Determine the [x, y] coordinate at the center of the cell enclosing the given text.  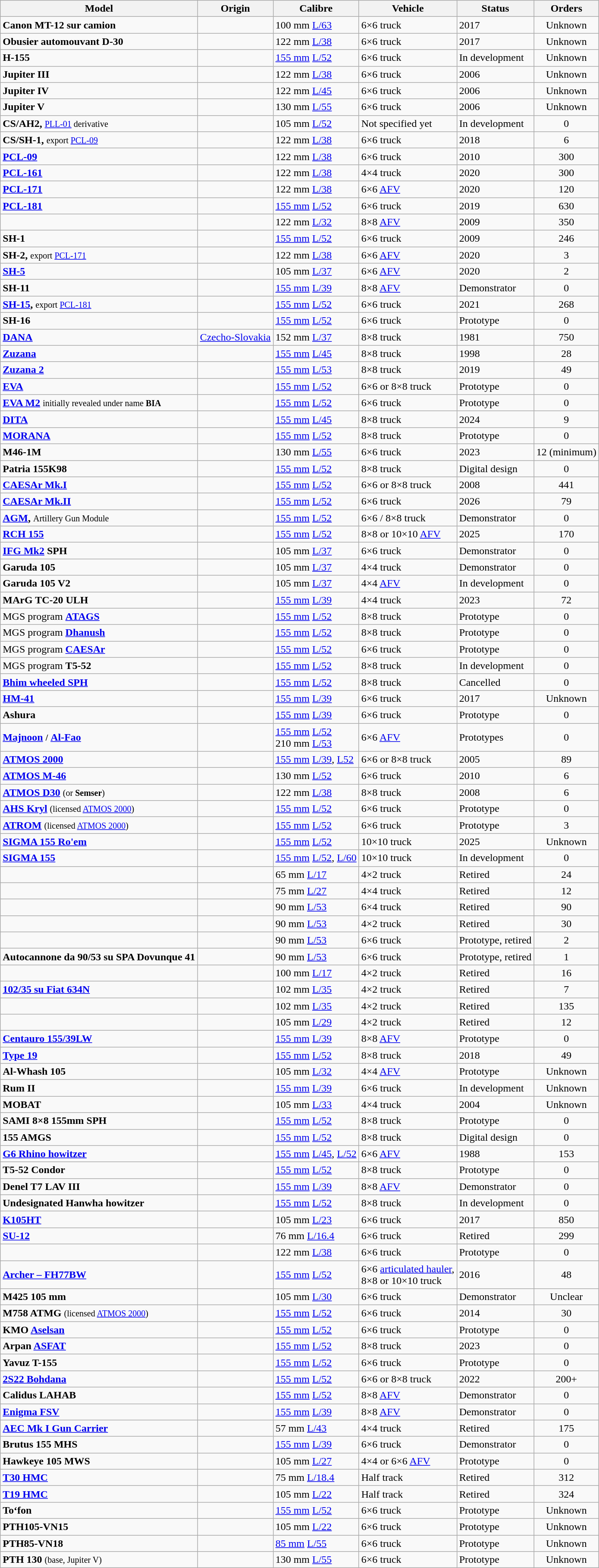
105 mm L/29 [316, 1022]
T19 HMC [99, 1494]
Calidus LAHAB [99, 1395]
7 [566, 989]
Czecho-Slovakia [235, 337]
Patria 155K98 [99, 468]
89 [566, 760]
DITA [99, 419]
Jupiter V [99, 107]
EVA [99, 386]
SAMI 8×8 155mm SPH [99, 1121]
72 [566, 600]
Canon MT-12 sur camion [99, 25]
105 mm L/52 [316, 123]
200+ [566, 1379]
Yavuz T-155 [99, 1363]
Centauro 155/39LW [99, 1039]
6×6 / 8×8 truck [408, 518]
135 [566, 1006]
CAESAr Mk.II [99, 502]
2005 [495, 760]
Zuzana 2 [99, 370]
4×4 or 6×6 AFV [408, 1461]
Brutus 155 MHS [99, 1445]
M425 105 mm [99, 1297]
2016 [495, 1274]
SH-1 [99, 239]
76 mm L/16.4 [316, 1236]
65 mm L/17 [316, 874]
MOBAT [99, 1104]
AHS Kryl (licensed ATMOS 2000) [99, 809]
Bhim wheeled SPH [99, 682]
152 mm L/37 [316, 337]
850 [566, 1219]
EVA M2 initially revealed under name BIA [99, 403]
ATMOS 2000 [99, 760]
Ashura [99, 715]
Jupiter III [99, 74]
Archer – FH77BW [99, 1274]
Obusier automouvant D-30 [99, 41]
85 mm L/55 [316, 1543]
MGS program ATAGS [99, 616]
1 [566, 956]
Denel T7 LAV III [99, 1186]
75 mm L/18.4 [316, 1477]
AGM, Artillery Gun Module [99, 518]
312 [566, 1477]
24 [566, 874]
105 mm L/23 [316, 1219]
100 mm L/63 [316, 25]
Orders [566, 9]
2022 [495, 1379]
To‘fon [99, 1510]
12 (minimum) [566, 452]
2014 [495, 1313]
MORANA [99, 435]
105 mm L/30 [316, 1297]
Enigma FSV [99, 1412]
Autocannone da 90/53 su SPA Dovunque 41 [99, 956]
155 mm L/52, L/60 [316, 858]
Prototypes [495, 737]
Garuda 105 V2 [99, 584]
PTH85-VN18 [99, 1543]
155 mm L/52210 mm L/53 [316, 737]
130 mm L/52 [316, 776]
120 [566, 189]
8×8 or 10×10 AFV [408, 534]
ATMOS M-46 [99, 776]
PCL-171 [99, 189]
SH-11 [99, 288]
SH-16 [99, 321]
M758 ATMG (licensed ATMOS 2000) [99, 1313]
2021 [495, 304]
MArG TC-20 ULH [99, 600]
Vehicle [408, 9]
2004 [495, 1104]
MGS program T5-52 [99, 666]
PCL-09 [99, 156]
SU-12 [99, 1236]
Garuda 105 [99, 567]
105 mm L/33 [316, 1104]
Cancelled [495, 682]
RCH 155 [99, 534]
246 [566, 239]
CS/SH-1, export PCL-09 [99, 140]
155 AMGS [99, 1137]
PCL-161 [99, 173]
MGS program CAESAr [99, 649]
SH-5 [99, 271]
Majnoon / Al-Fao [99, 737]
SH-15, export PCL-181 [99, 304]
G6 Rhino howitzer [99, 1154]
2026 [495, 502]
DANA [99, 337]
CS/AH2, PLL-01 derivative [99, 123]
Zuzana [99, 353]
ATMOS D30 (or Semser) [99, 792]
155 mm L/45, L/52 [316, 1154]
Not specified yet [408, 123]
155 mm L/39, L52 [316, 760]
T5-52 Condor [99, 1170]
299 [566, 1236]
Hawkeye 105 MWS [99, 1461]
SIGMA 155 Ro'em [99, 842]
KMO Aselsan [99, 1330]
105 mm L/32 [316, 1072]
K105HT [99, 1219]
H-155 [99, 58]
SIGMA 155 [99, 858]
9 [566, 419]
Type 19 [99, 1055]
750 [566, 337]
Unclear [566, 1297]
AEC Mk I Gun Carrier [99, 1428]
441 [566, 485]
6×6 articulated hauler,8×8 or 10×10 truck [408, 1274]
Calibre [316, 9]
57 mm L/43 [316, 1428]
IFG Mk2 SPH [99, 551]
Model [99, 9]
28 [566, 353]
T30 HMC [99, 1477]
630 [566, 206]
HM-41 [99, 698]
Jupiter IV [99, 91]
Rum II [99, 1088]
170 [566, 534]
M46-1M [99, 452]
75 mm L/27 [316, 891]
Origin [235, 9]
ATROM (licensed ATMOS 2000) [99, 825]
102/35 su Fiat 634N [99, 989]
90 [566, 907]
1998 [495, 353]
48 [566, 1274]
155 mm L/53 [316, 370]
268 [566, 304]
PTH105-VN15 [99, 1527]
PCL-181 [99, 206]
Al-Whash 105 [99, 1072]
1988 [495, 1154]
153 [566, 1154]
6×4 truck [408, 907]
PTH 130 (base, Jupiter V) [99, 1560]
122 mm L/32 [316, 222]
16 [566, 973]
Arpan ASFAT [99, 1346]
CAESAr Mk.I [99, 485]
105 mm L/27 [316, 1461]
122 mm L/45 [316, 91]
2024 [495, 419]
2S22 Bohdana [99, 1379]
Status [495, 9]
350 [566, 222]
MGS program Dhanush [99, 633]
SH-2, export PCL-171 [99, 255]
175 [566, 1428]
324 [566, 1494]
Undesignated Hanwha howitzer [99, 1203]
1981 [495, 337]
79 [566, 502]
100 mm L/17 [316, 973]
